Return [x, y] of the center of cell containing provided text 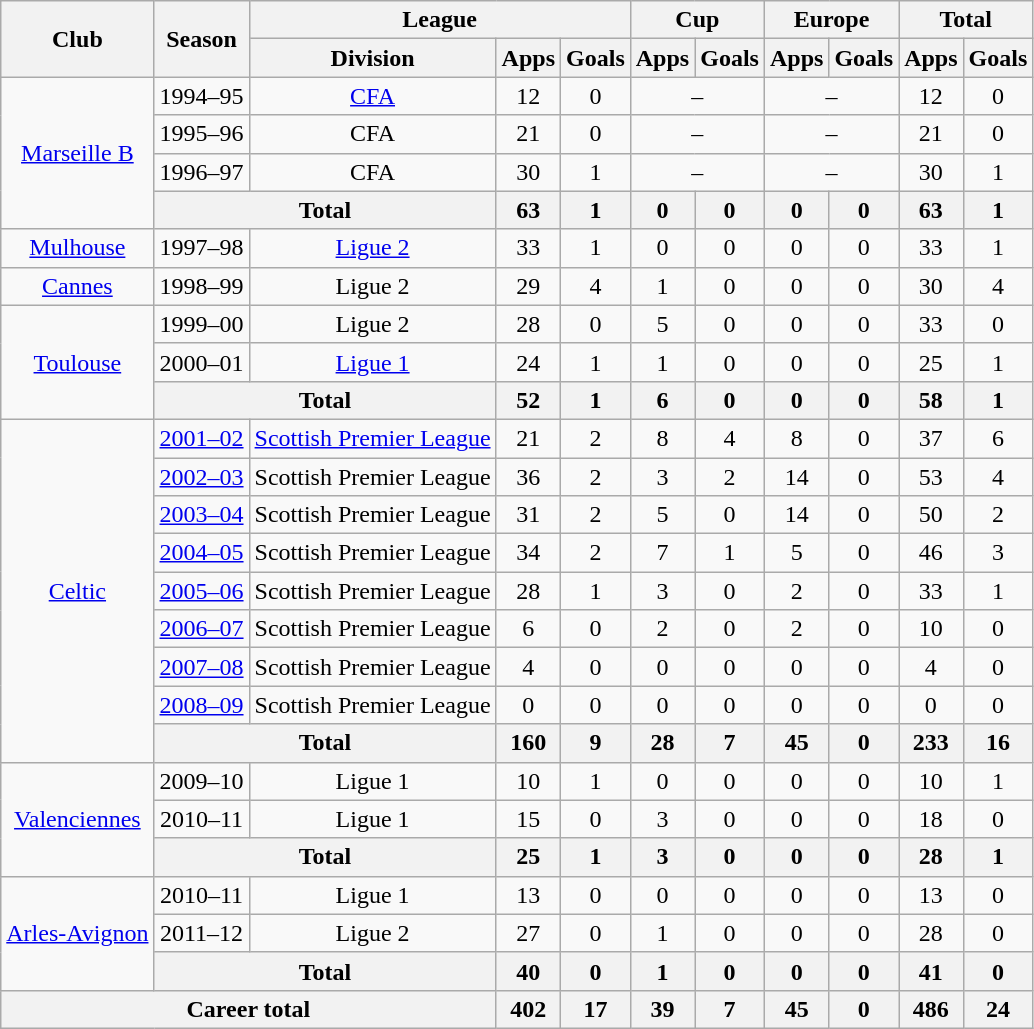
1997–98 [202, 248]
31 [528, 515]
Cup [697, 20]
Division [372, 58]
Club [78, 39]
27 [528, 933]
18 [931, 819]
Season [202, 39]
1998–99 [202, 286]
58 [931, 400]
486 [931, 1009]
15 [528, 819]
Arles-Avignon [78, 933]
39 [662, 1009]
Career total [248, 1009]
50 [931, 515]
Marseille B [78, 153]
160 [528, 743]
1995–96 [202, 134]
2002–03 [202, 477]
Cannes [78, 286]
Toulouse [78, 362]
1994–95 [202, 96]
2008–09 [202, 705]
36 [528, 477]
402 [528, 1009]
46 [931, 553]
2004–05 [202, 553]
34 [528, 553]
2006–07 [202, 629]
League [440, 20]
41 [931, 971]
2005–06 [202, 591]
2011–12 [202, 933]
2000–01 [202, 362]
40 [528, 971]
37 [931, 438]
2001–02 [202, 438]
52 [528, 400]
2009–10 [202, 781]
16 [998, 743]
17 [596, 1009]
53 [931, 477]
1999–00 [202, 324]
9 [596, 743]
Celtic [78, 590]
29 [528, 286]
Valenciennes [78, 819]
Europe [831, 20]
2007–08 [202, 667]
2003–04 [202, 515]
233 [931, 743]
Mulhouse [78, 248]
1996–97 [202, 172]
